Find where the given text appears and provide that cell's center as (X, Y) coordinate. 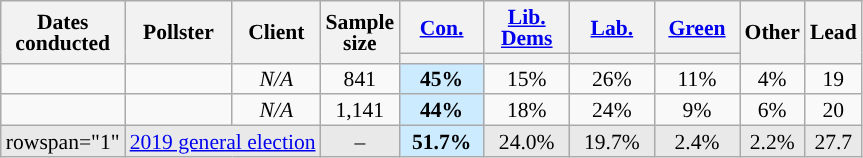
Con. (442, 27)
6% (772, 110)
841 (360, 78)
Green (696, 27)
Lead (834, 32)
rowspan="1" (63, 142)
Lib. Dems (526, 27)
20 (834, 110)
– (360, 142)
2019 general election (223, 142)
45% (442, 78)
51.7% (442, 142)
2.4% (696, 142)
Samplesize (360, 32)
Pollster (179, 32)
19 (834, 78)
18% (526, 110)
9% (696, 110)
27.7 (834, 142)
19.7% (612, 142)
24% (612, 110)
26% (612, 78)
24.0% (526, 142)
1,141 (360, 110)
4% (772, 78)
2.2% (772, 142)
Other (772, 32)
44% (442, 110)
Client (276, 32)
15% (526, 78)
11% (696, 78)
Datesconducted (63, 32)
Lab. (612, 27)
